Pinpoint the cell where the given text exists, returning its [x, y] midpoint coordinate. 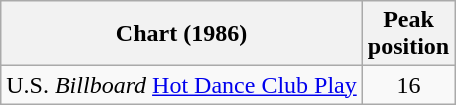
U.S. Billboard Hot Dance Club Play [182, 85]
Chart (1986) [182, 34]
Peakposition [408, 34]
16 [408, 85]
